Output the [x, y] coordinate of the center of the cell containing the given text.  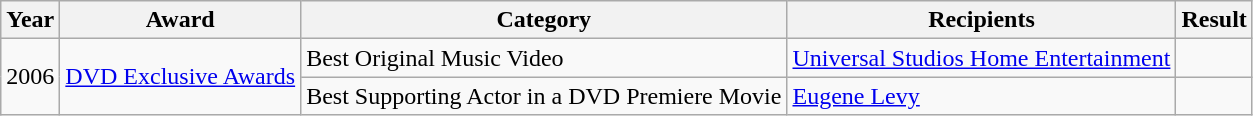
Year [30, 20]
Universal Studios Home Entertainment [982, 58]
Result [1214, 20]
Recipients [982, 20]
Best Original Music Video [544, 58]
Eugene Levy [982, 96]
Best Supporting Actor in a DVD Premiere Movie [544, 96]
DVD Exclusive Awards [180, 77]
2006 [30, 77]
Category [544, 20]
Award [180, 20]
